Provide the (x, y) coordinate of the cell's center where the given text is located.  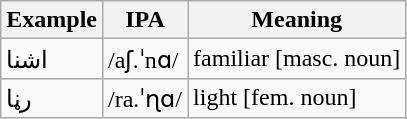
/aʃ.ˈnɑ/ (144, 59)
رڼا (52, 98)
/ra.ˈɳɑ/ (144, 98)
familiar [masc. noun] (297, 59)
Example (52, 20)
IPA (144, 20)
اشنا (52, 59)
light [fem. noun] (297, 98)
Meaning (297, 20)
